For the text-containing cell, return its midpoint in [x, y] coordinate format. 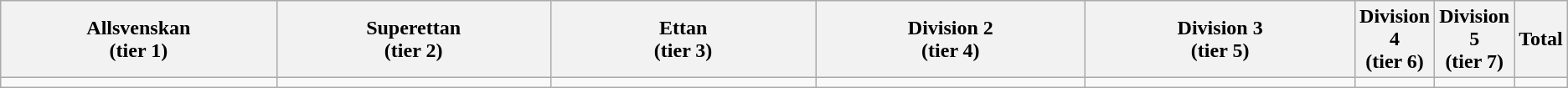
Division 4(tier 6) [1395, 39]
Ettan(tier 3) [683, 39]
Division 2(tier 4) [951, 39]
Total [1541, 39]
Superettan(tier 2) [414, 39]
Division 3(tier 5) [1220, 39]
Allsvenskan(tier 1) [139, 39]
Division 5(tier 7) [1474, 39]
